Return (x, y) of the center of cell containing provided text 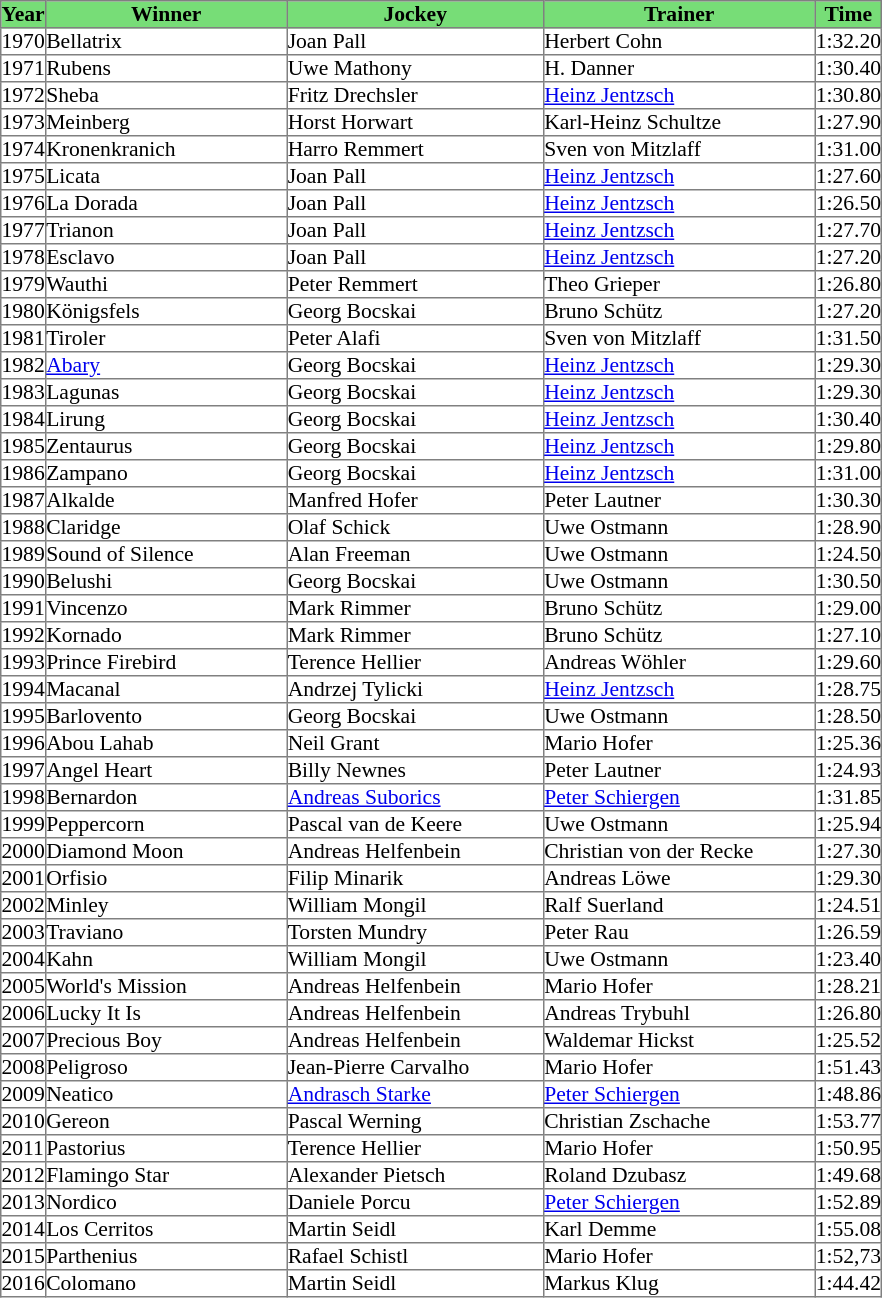
Prince Firebird (166, 662)
2013 (24, 1202)
Fritz Drechsler (415, 96)
2001 (24, 878)
1988 (24, 528)
Rubens (166, 68)
1987 (24, 500)
1983 (24, 392)
Alexander Pietsch (415, 1176)
Colomano (166, 1284)
Neatico (166, 1094)
1975 (24, 176)
Macanal (166, 690)
Trainer (679, 14)
1:27.10 (848, 636)
1:28.21 (848, 986)
1:31.50 (848, 338)
Lagunas (166, 392)
Year (24, 14)
2016 (24, 1284)
1:24.93 (848, 770)
1974 (24, 150)
Peter Remmert (415, 284)
1:52.89 (848, 1202)
1:50.95 (848, 1148)
Sound of Silence (166, 554)
Lirung (166, 420)
Los Cerritos (166, 1230)
Time (848, 14)
1:30.30 (848, 500)
H. Danner (679, 68)
Peligroso (166, 1068)
Manfred Hofer (415, 500)
1986 (24, 474)
Herbert Cohn (679, 42)
1:26.59 (848, 932)
Andreas Trybuhl (679, 1014)
1991 (24, 608)
Kronenkranich (166, 150)
Minley (166, 906)
1:28.50 (848, 716)
Waldemar Hickst (679, 1040)
Alkalde (166, 500)
1:29.80 (848, 446)
1:53.77 (848, 1122)
Belushi (166, 582)
Olaf Schick (415, 528)
Vincenzo (166, 608)
Uwe Mathony (415, 68)
Königsfels (166, 312)
2010 (24, 1122)
Pascal van de Keere (415, 824)
Abary (166, 366)
Ralf Suerland (679, 906)
1:29.00 (848, 608)
Karl-Heinz Schultze (679, 122)
1:25.94 (848, 824)
Lucky It Is (166, 1014)
1978 (24, 258)
1970 (24, 42)
Diamond Moon (166, 852)
1971 (24, 68)
1:55.08 (848, 1230)
2011 (24, 1148)
Billy Newnes (415, 770)
Orfisio (166, 878)
Angel Heart (166, 770)
Licata (166, 176)
Andreas Wöhler (679, 662)
1:30.50 (848, 582)
Roland Dzubasz (679, 1176)
1:28.75 (848, 690)
1:27.90 (848, 122)
1:49.68 (848, 1176)
1973 (24, 122)
Esclavo (166, 258)
1980 (24, 312)
Alan Freeman (415, 554)
1:30.80 (848, 96)
Zampano (166, 474)
Harro Remmert (415, 150)
1:29.60 (848, 662)
Andrzej Tylicki (415, 690)
1994 (24, 690)
2007 (24, 1040)
1977 (24, 230)
Barlovento (166, 716)
Nordico (166, 1202)
1979 (24, 284)
2006 (24, 1014)
Parthenius (166, 1256)
1:32.20 (848, 42)
Abou Lahab (166, 744)
1993 (24, 662)
Karl Demme (679, 1230)
1:23.40 (848, 960)
2014 (24, 1230)
1:27.60 (848, 176)
Bernardon (166, 798)
2004 (24, 960)
2005 (24, 986)
Gereon (166, 1122)
1999 (24, 824)
Daniele Porcu (415, 1202)
1996 (24, 744)
Kornado (166, 636)
La Dorada (166, 204)
1984 (24, 420)
Kahn (166, 960)
1992 (24, 636)
Pascal Werning (415, 1122)
2008 (24, 1068)
Horst Horwart (415, 122)
1997 (24, 770)
Bellatrix (166, 42)
Neil Grant (415, 744)
2009 (24, 1094)
1:25.52 (848, 1040)
Christian Zschache (679, 1122)
1:31.85 (848, 798)
World's Mission (166, 986)
1995 (24, 716)
1:48.86 (848, 1094)
Jockey (415, 14)
1:44.42 (848, 1284)
Theo Grieper (679, 284)
1:24.51 (848, 906)
Claridge (166, 528)
Meinberg (166, 122)
1:24.50 (848, 554)
Sheba (166, 96)
Winner (166, 14)
2003 (24, 932)
Wauthi (166, 284)
Pastorius (166, 1148)
Filip Minarik (415, 878)
Christian von der Recke (679, 852)
2000 (24, 852)
Trianon (166, 230)
Flamingo Star (166, 1176)
Zentaurus (166, 446)
1:28.90 (848, 528)
1:27.70 (848, 230)
Markus Klug (679, 1284)
1:52,73 (848, 1256)
Peter Rau (679, 932)
1990 (24, 582)
2015 (24, 1256)
1:25.36 (848, 744)
Precious Boy (166, 1040)
Tiroler (166, 338)
1985 (24, 446)
1989 (24, 554)
1982 (24, 366)
Rafael Schistl (415, 1256)
Andrasch Starke (415, 1094)
1981 (24, 338)
Torsten Mundry (415, 932)
Traviano (166, 932)
1:27.30 (848, 852)
Peppercorn (166, 824)
2012 (24, 1176)
Peter Alafi (415, 338)
Andreas Suborics (415, 798)
Andreas Löwe (679, 878)
1:26.50 (848, 204)
1972 (24, 96)
1976 (24, 204)
Jean-Pierre Carvalho (415, 1068)
1:51.43 (848, 1068)
1998 (24, 798)
2002 (24, 906)
